Extract the [x, y] coordinate from the center of the cell holding the provided text.  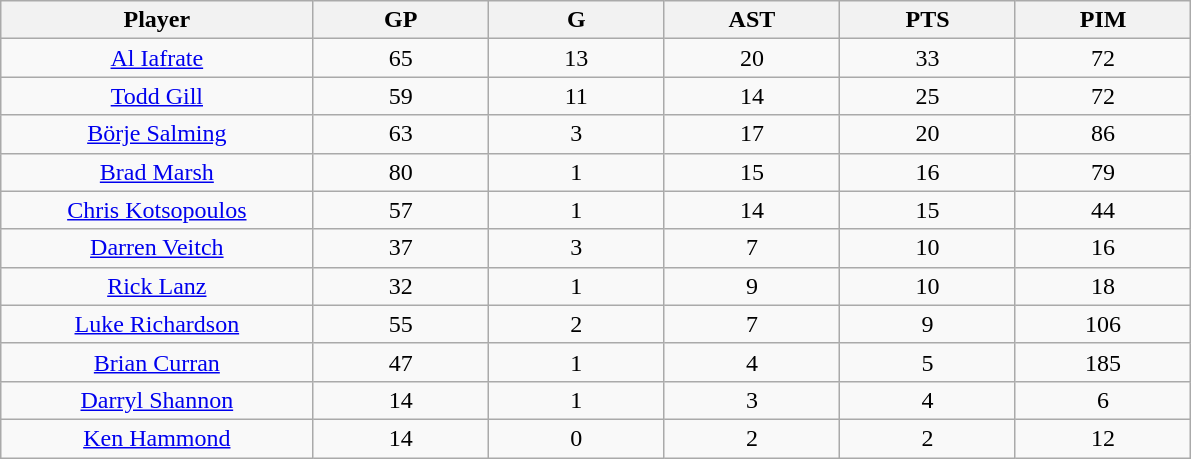
Al Iafrate [157, 58]
59 [401, 96]
Darren Veitch [157, 248]
37 [401, 248]
25 [928, 96]
PIM [1103, 20]
G [577, 20]
0 [577, 438]
Börje Salming [157, 134]
13 [577, 58]
17 [752, 134]
GP [401, 20]
AST [752, 20]
Brad Marsh [157, 172]
63 [401, 134]
106 [1103, 324]
86 [1103, 134]
185 [1103, 362]
Darryl Shannon [157, 400]
Ken Hammond [157, 438]
47 [401, 362]
32 [401, 286]
79 [1103, 172]
55 [401, 324]
6 [1103, 400]
65 [401, 58]
80 [401, 172]
Luke Richardson [157, 324]
PTS [928, 20]
5 [928, 362]
Brian Curran [157, 362]
33 [928, 58]
Todd Gill [157, 96]
12 [1103, 438]
Chris Kotsopoulos [157, 210]
11 [577, 96]
Rick Lanz [157, 286]
44 [1103, 210]
18 [1103, 286]
57 [401, 210]
Player [157, 20]
